Capture the cell that displays the provided text and extract its (X, Y) central coordinate. 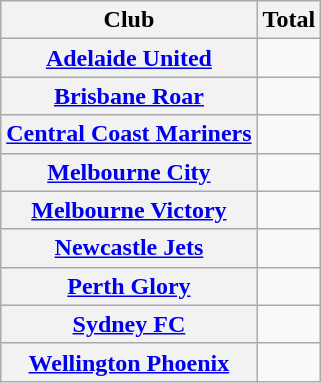
Sydney FC (129, 324)
Brisbane Roar (129, 96)
Club (129, 20)
Adelaide United (129, 58)
Central Coast Mariners (129, 134)
Melbourne Victory (129, 210)
Perth Glory (129, 286)
Total (289, 20)
Melbourne City (129, 172)
Wellington Phoenix (129, 362)
Newcastle Jets (129, 248)
